Output the (X, Y) coordinate of the center of the cell containing the given text.  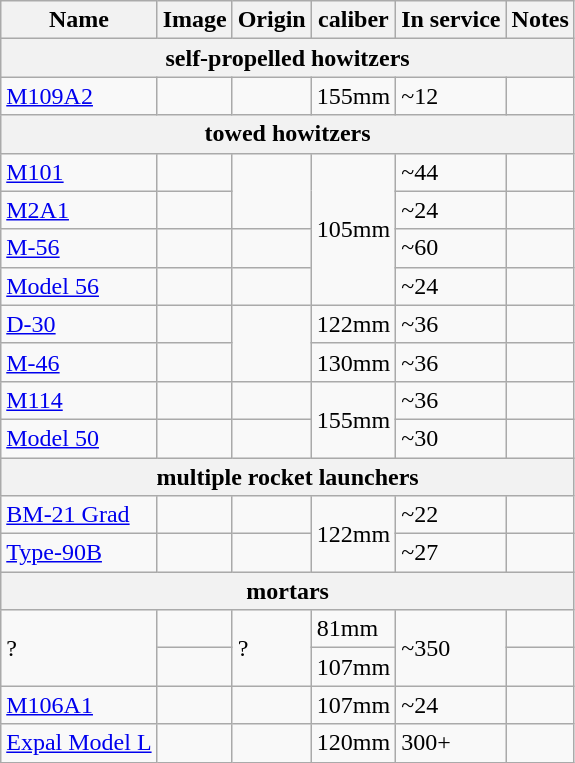
Image (194, 20)
105mm (353, 229)
mortars (288, 591)
~22 (451, 515)
120mm (353, 743)
Type-90B (79, 553)
Model 56 (79, 286)
M109A2 (79, 96)
M-46 (79, 362)
D-30 (79, 324)
~27 (451, 553)
multiple rocket launchers (288, 477)
caliber (353, 20)
towed howitzers (288, 134)
self-propelled howitzers (288, 58)
Origin (272, 20)
Notes (540, 20)
In service (451, 20)
M114 (79, 400)
130mm (353, 362)
Model 50 (79, 438)
81mm (353, 629)
M101 (79, 172)
~350 (451, 648)
~44 (451, 172)
~60 (451, 248)
M106A1 (79, 705)
Name (79, 20)
~12 (451, 96)
M-56 (79, 248)
~30 (451, 438)
M2A1 (79, 210)
BM-21 Grad (79, 515)
Expal Model L (79, 743)
300+ (451, 743)
